From the cell containing the given text, extract its center point as (X, Y) coordinate. 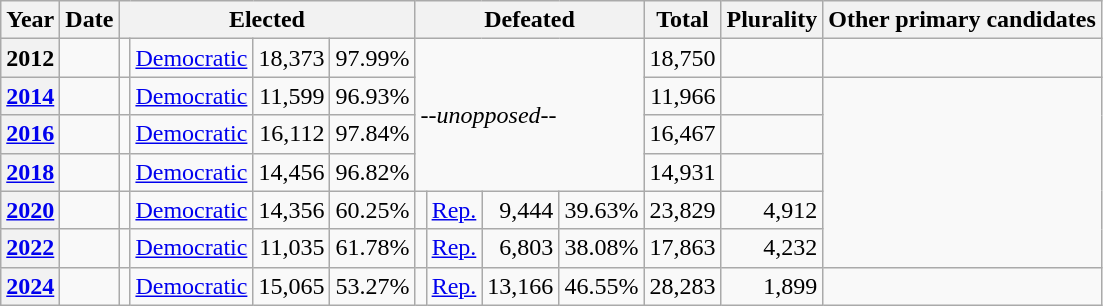
11,599 (292, 96)
2016 (30, 134)
Defeated (530, 20)
Other primary candidates (962, 20)
60.25% (372, 210)
Plurality (772, 20)
11,035 (292, 248)
18,750 (682, 58)
97.99% (372, 58)
97.84% (372, 134)
2018 (30, 172)
38.08% (602, 248)
9,444 (520, 210)
61.78% (372, 248)
46.55% (602, 286)
14,456 (292, 172)
96.93% (372, 96)
--unopposed-- (530, 115)
11,966 (682, 96)
Year (30, 20)
1,899 (772, 286)
18,373 (292, 58)
13,166 (520, 286)
2012 (30, 58)
2020 (30, 210)
15,065 (292, 286)
6,803 (520, 248)
2014 (30, 96)
4,232 (772, 248)
23,829 (682, 210)
53.27% (372, 286)
16,467 (682, 134)
2024 (30, 286)
14,931 (682, 172)
16,112 (292, 134)
14,356 (292, 210)
39.63% (602, 210)
Total (682, 20)
17,863 (682, 248)
28,283 (682, 286)
96.82% (372, 172)
Date (90, 20)
Elected (267, 20)
2022 (30, 248)
4,912 (772, 210)
